For the text-containing cell, return its midpoint in [X, Y] coordinate format. 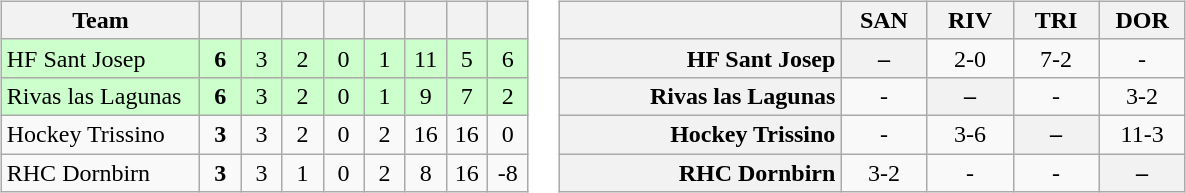
RIV [970, 20]
9 [426, 96]
8 [426, 173]
2-0 [970, 58]
DOR [1142, 20]
7-2 [1056, 58]
-8 [508, 173]
3-6 [970, 134]
Team [100, 20]
7 [466, 96]
SAN [884, 20]
5 [466, 58]
11-3 [1142, 134]
TRI [1056, 20]
11 [426, 58]
